Detect which cell encompasses the target text, then output its (x, y) center coordinate. 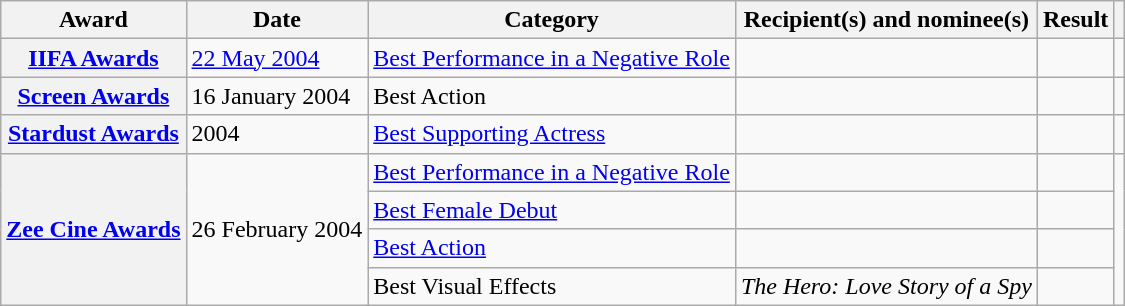
16 January 2004 (277, 96)
26 February 2004 (277, 229)
Best Female Debut (552, 210)
Category (552, 20)
IIFA Awards (94, 58)
Date (277, 20)
Zee Cine Awards (94, 229)
2004 (277, 134)
Best Supporting Actress (552, 134)
Best Visual Effects (552, 286)
22 May 2004 (277, 58)
Result (1075, 20)
Screen Awards (94, 96)
The Hero: Love Story of a Spy (886, 286)
Award (94, 20)
Stardust Awards (94, 134)
Recipient(s) and nominee(s) (886, 20)
